Locate the cell with the specified text and output its (x, y) center coordinate. 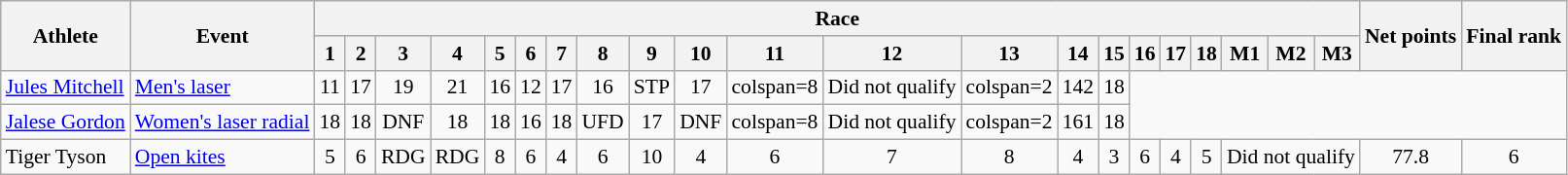
Athlete (66, 35)
M2 (1291, 53)
21 (458, 87)
77.8 (1411, 157)
142 (1079, 87)
Jules Mitchell (66, 87)
14 (1079, 53)
9 (651, 53)
M1 (1244, 53)
1 (330, 53)
2 (361, 53)
Event (223, 35)
Jalese Gordon (66, 122)
Race (836, 18)
13 (1009, 53)
Open kites (223, 157)
M3 (1338, 53)
19 (403, 87)
Women's laser radial (223, 122)
Men's laser (223, 87)
STP (651, 87)
15 (1114, 53)
Net points (1411, 35)
Tiger Tyson (66, 157)
Final rank (1514, 35)
UFD (603, 122)
161 (1079, 122)
